Extract the (X, Y) coordinate from the center of the cell holding the provided text.  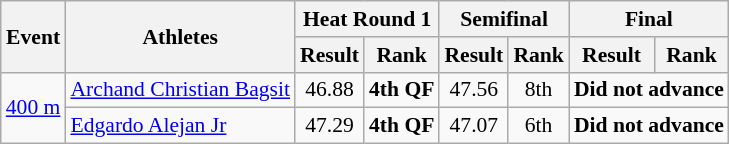
Archand Christian Bagsit (180, 90)
6th (538, 126)
Heat Round 1 (367, 19)
47.29 (330, 126)
Event (34, 36)
Athletes (180, 36)
Edgardo Alejan Jr (180, 126)
400 m (34, 108)
46.88 (330, 90)
8th (538, 90)
47.56 (474, 90)
Final (649, 19)
Semifinal (504, 19)
47.07 (474, 126)
